Extract the (x, y) coordinate from the center of the cell holding the provided text.  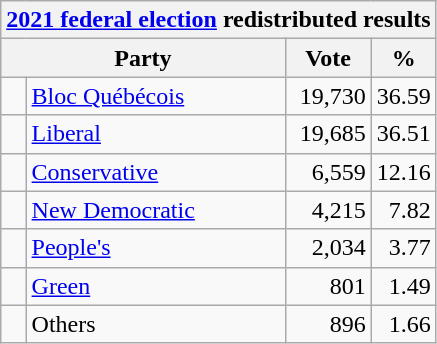
2,034 (328, 248)
1.66 (404, 324)
12.16 (404, 172)
1.49 (404, 286)
2021 federal election redistributed results (218, 20)
801 (328, 286)
Green (156, 286)
% (404, 58)
Party (143, 58)
19,730 (328, 96)
Liberal (156, 134)
19,685 (328, 134)
People's (156, 248)
Others (156, 324)
896 (328, 324)
3.77 (404, 248)
6,559 (328, 172)
4,215 (328, 210)
New Democratic (156, 210)
Bloc Québécois (156, 96)
7.82 (404, 210)
36.59 (404, 96)
Conservative (156, 172)
Vote (328, 58)
36.51 (404, 134)
